Scan for the cell matching the given text and deliver its [X, Y] coordinate at center. 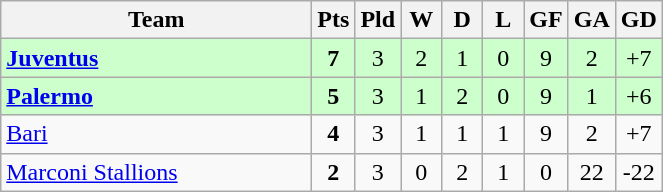
22 [592, 172]
4 [334, 134]
Pld [378, 20]
GD [638, 20]
L [504, 20]
5 [334, 96]
Bari [156, 134]
Juventus [156, 58]
GF [546, 20]
Marconi Stallions [156, 172]
D [462, 20]
Team [156, 20]
Palermo [156, 96]
Pts [334, 20]
GA [592, 20]
-22 [638, 172]
7 [334, 58]
+6 [638, 96]
W [422, 20]
